For the text-containing cell, return its midpoint in (X, Y) coordinate format. 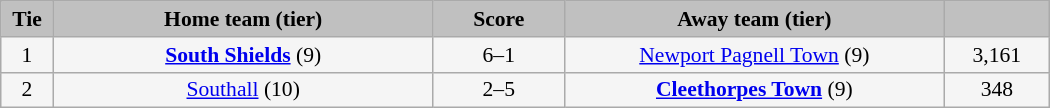
Score (498, 19)
Home team (tier) (243, 19)
Tie (27, 19)
Away team (tier) (754, 19)
Newport Pagnell Town (9) (754, 55)
2 (27, 90)
348 (996, 90)
6–1 (498, 55)
Cleethorpes Town (9) (754, 90)
South Shields (9) (243, 55)
2–5 (498, 90)
Southall (10) (243, 90)
1 (27, 55)
3,161 (996, 55)
